Search for the cell housing the specified text and yield its (x, y) center coordinate. 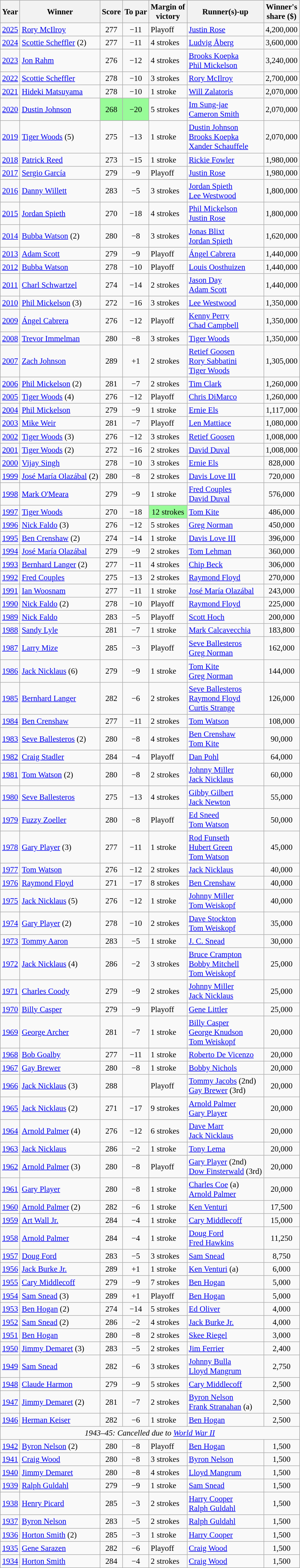
Billy Casper George Knudson Tom Weiskopf (225, 1032)
George Archer (60, 1032)
60,000 (281, 775)
Rickie Fowler (225, 160)
Brooks Koepka Phil Mickelson (225, 61)
1,117,000 (281, 410)
576,000 (281, 494)
Chip Beck (225, 565)
Arnold Palmer Gary Player (225, 1108)
200,000 (281, 617)
64,000 (281, 757)
Zach Johnson (60, 361)
Im Sung-jae Cameron Smith (225, 109)
1997 (10, 512)
1972 (10, 964)
1941 (10, 1459)
1940 (10, 1473)
1952 (10, 1322)
Patrick Reed (60, 160)
Margin ofvictory (168, 12)
1978 (10, 847)
1949 (10, 1366)
Tiger Woods (5) (60, 137)
Ken Venturi (a) (225, 1269)
1937 (10, 1522)
Byron Nelson Frank Stranahan (a) (225, 1402)
Dustin Johnson (60, 109)
306,000 (281, 565)
1999 (10, 476)
Phil Mickelson (3) (60, 303)
Sam Snead (2) (60, 1322)
Adam Scott (60, 254)
Doug Ford Fred Hawkins (225, 1238)
Larry Mize (60, 648)
Herman Keiser (60, 1420)
Jimmy Demaret (2) (60, 1402)
Jack Nicklaus (4) (60, 964)
Gary Player (60, 1190)
Tim Clark (225, 384)
1993 (10, 565)
Scottie Scheffler (60, 78)
90,000 (281, 738)
2008 (10, 339)
126,000 (281, 698)
Scott Hoch (225, 617)
450,000 (281, 525)
1951 (10, 1335)
4,200,000 (281, 30)
Tom Watson (2) (60, 775)
1982 (10, 757)
1983 (10, 738)
1950 (10, 1348)
Ken Venturi (225, 1207)
1954 (10, 1296)
2011 (10, 285)
55,000 (281, 797)
Nick Faldo (60, 617)
2024 (10, 43)
Phil Mickelson (2) (60, 384)
3,600,000 (281, 43)
1957 (10, 1256)
Mike Weir (60, 424)
José María Olazábal (2) (60, 476)
2014 (10, 236)
1962 (10, 1167)
12 strokes (168, 512)
1976 (10, 883)
Tom Kite Greg Norman (225, 671)
1955 (10, 1282)
Johnny Miller Tom Weiskopf (225, 901)
Fred Couples David Duval (225, 494)
Mark O'Meara (60, 494)
1,305,000 (281, 361)
Dave Marr Jack Nicklaus (225, 1131)
2020 (10, 109)
Seve Ballesteros (60, 797)
2017 (10, 173)
To par (136, 12)
9 strokes (168, 1108)
Lloyd Mangrum (225, 1473)
Year (10, 12)
2016 (10, 191)
Craig Stadler (60, 757)
Sam Snead (3) (60, 1296)
1960 (10, 1207)
243,000 (281, 591)
2003 (10, 424)
273 (111, 160)
Phil Mickelson Justin Rose (225, 213)
Fuzzy Zoeller (60, 820)
268 (111, 109)
Ed Sneed Tom Watson (225, 820)
30,000 (281, 941)
1942 (10, 1446)
Greg Norman (225, 525)
1992 (10, 578)
Jack Nicklaus (2) (60, 1108)
Phil Mickelson (60, 410)
Jordan Spieth (60, 213)
1967 (10, 1068)
2025 (10, 30)
Bob Goalby (60, 1054)
Dan Pohl (225, 757)
Winner'sshare ($) (281, 12)
144,000 (281, 671)
Jon Rahm (60, 61)
Seve Ballesteros Raymond Floyd Curtis Strange (225, 698)
Len Mattiace (225, 424)
2023 (10, 61)
Doug Ford (60, 1256)
8,750 (281, 1256)
1969 (10, 1032)
1979 (10, 820)
270,000 (281, 578)
Tiger Woods (3) (60, 436)
2,400 (281, 1348)
Ben Hogan (2) (60, 1309)
2002 (10, 436)
162,000 (281, 648)
Kenny Perry Chad Campbell (225, 321)
2022 (10, 78)
1988 (10, 630)
2,700,000 (281, 78)
Henry Picard (60, 1504)
2018 (10, 160)
1948 (10, 1384)
Ed Oliver (225, 1309)
1965 (10, 1108)
Ian Woosnam (60, 591)
1998 (10, 494)
Arnold Palmer (4) (60, 1131)
Retief Goosen Rory Sabbatini Tiger Woods (225, 361)
7 strokes (168, 1282)
1968 (10, 1054)
2007 (10, 361)
2001 (10, 450)
2005 (10, 397)
2009 (10, 321)
2012 (10, 267)
Lee Westwood (225, 303)
Roberto De Vicenzo (225, 1054)
225,000 (281, 604)
Ben Crenshaw Tom Kite (225, 738)
Tommy Jacobs (2nd) Gay Brewer (3rd) (225, 1086)
1990 (10, 604)
Bruce Crampton Bobby Mitchell Tom Weiskopf (225, 964)
1996 (10, 525)
1946 (10, 1420)
35,000 (281, 923)
2000 (10, 463)
1,620,000 (281, 236)
Danny Willett (60, 191)
2006 (10, 384)
45,000 (281, 847)
1970 (10, 1009)
Horton Smith (2) (60, 1535)
Jimmy Demaret (60, 1473)
Charl Schwartzel (60, 285)
15,000 (281, 1220)
Score (111, 12)
Gene Littler (225, 1009)
17,500 (281, 1207)
Hideki Matsuyama (60, 92)
288 (111, 1086)
1934 (10, 1561)
Gay Brewer (60, 1068)
2021 (10, 92)
Jordan Spieth Lee Westwood (225, 191)
Retief Goosen (225, 436)
Will Zalatoris (225, 92)
Bobby Nichols (225, 1068)
183,800 (281, 630)
Seve Ballesteros (2) (60, 738)
Nick Faldo (3) (60, 525)
Art Wall Jr. (60, 1220)
2,750 (281, 1366)
1959 (10, 1220)
Nick Faldo (2) (60, 604)
Bernhard Langer (2) (60, 565)
Scottie Scheffler (2) (60, 43)
720,000 (281, 476)
Vijay Singh (60, 463)
Gene Sarazen (60, 1548)
Tommy Aaron (60, 941)
Jonas Blixt Jordan Spieth (225, 236)
Billy Casper (60, 1009)
Jason Day Adam Scott (225, 285)
Jack Nicklaus (6) (60, 671)
1935 (10, 1548)
1938 (10, 1504)
Mark Calcavecchia (225, 630)
Sergio García (60, 173)
828,000 (281, 463)
Tiger Woods (2) (60, 450)
1980 (10, 797)
Jim Ferrier (225, 1348)
360,000 (281, 551)
Gibby Gilbert Jack Newton (225, 797)
2004 (10, 410)
−15 (136, 160)
1947 (10, 1402)
2010 (10, 303)
1973 (10, 941)
Claude Harmon (60, 1384)
50,000 (281, 820)
1995 (10, 538)
1975 (10, 901)
3,000 (281, 1335)
Winner (60, 12)
Sandy Lyle (60, 630)
1961 (10, 1190)
8 strokes (168, 883)
1986 (10, 671)
Bubba Watson (60, 267)
Tony Lema (225, 1149)
Ludvig Åberg (225, 43)
J. C. Snead (225, 941)
1974 (10, 923)
396,000 (281, 538)
Tiger Woods (4) (60, 397)
Gary Player (2) (60, 923)
−20 (136, 109)
Seve Ballesteros Greg Norman (225, 648)
1,080,000 (281, 424)
1987 (10, 648)
Fred Couples (60, 578)
1966 (10, 1086)
2015 (10, 213)
Runner(s)-up (225, 12)
2013 (10, 254)
Jack Nicklaus (5) (60, 901)
1994 (10, 551)
Johnny Bulla Lloyd Mangrum (225, 1366)
Horton Smith (60, 1561)
Tom Kite (225, 512)
Jimmy Demaret (3) (60, 1348)
Gary Player (3) (60, 847)
Jack Nicklaus (3) (60, 1086)
Bernhard Langer (60, 698)
Charles Coe (a) Arnold Palmer (225, 1190)
Bubba Watson (2) (60, 236)
1985 (10, 698)
Gary Player (2nd) Dow Finsterwald (3rd) (225, 1167)
1964 (10, 1131)
Ben Crenshaw (2) (60, 538)
1956 (10, 1269)
11,250 (281, 1238)
Rod Funseth Hubert Green Tom Watson (225, 847)
1936 (10, 1535)
1943–45: Cancelled due to World War II (150, 1433)
Arnold Palmer (2) (60, 1207)
6 strokes (168, 1131)
Arnold Palmer (60, 1238)
Arnold Palmer (3) (60, 1167)
1991 (10, 591)
1984 (10, 721)
Chris DiMarco (225, 397)
Harry Cooper (225, 1535)
1958 (10, 1238)
1953 (10, 1309)
1981 (10, 775)
Skee Riegel (225, 1335)
Byron Nelson (2) (60, 1446)
David Duval (225, 450)
3,240,000 (281, 61)
Dustin Johnson Brooks Koepka Xander Schauffele (225, 137)
1963 (10, 1149)
1971 (10, 991)
1977 (10, 870)
Charles Coody (60, 991)
Dave Stockton Tom Weiskopf (225, 923)
2019 (10, 137)
486,000 (281, 512)
Louis Oosthuizen (225, 267)
1989 (10, 617)
108,000 (281, 721)
6,000 (281, 1269)
Harry Cooper Ralph Guldahl (225, 1504)
Tom Lehman (225, 551)
1939 (10, 1486)
Trevor Immelman (60, 339)
